Locate the cell with the specified text and output its [x, y] center coordinate. 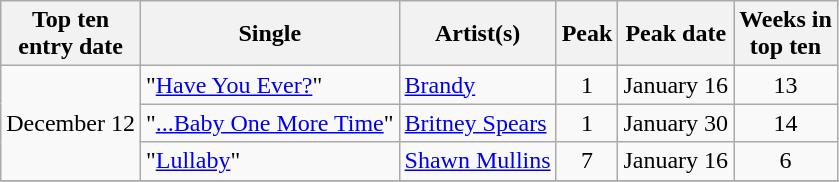
Britney Spears [478, 123]
December 12 [71, 123]
"Have You Ever?" [270, 85]
January 30 [676, 123]
14 [786, 123]
Peak date [676, 34]
"...Baby One More Time" [270, 123]
6 [786, 161]
Top tenentry date [71, 34]
7 [587, 161]
Brandy [478, 85]
Artist(s) [478, 34]
Weeks intop ten [786, 34]
13 [786, 85]
"Lullaby" [270, 161]
Shawn Mullins [478, 161]
Peak [587, 34]
Single [270, 34]
